Scan for the cell matching the given text and deliver its (x, y) coordinate at center. 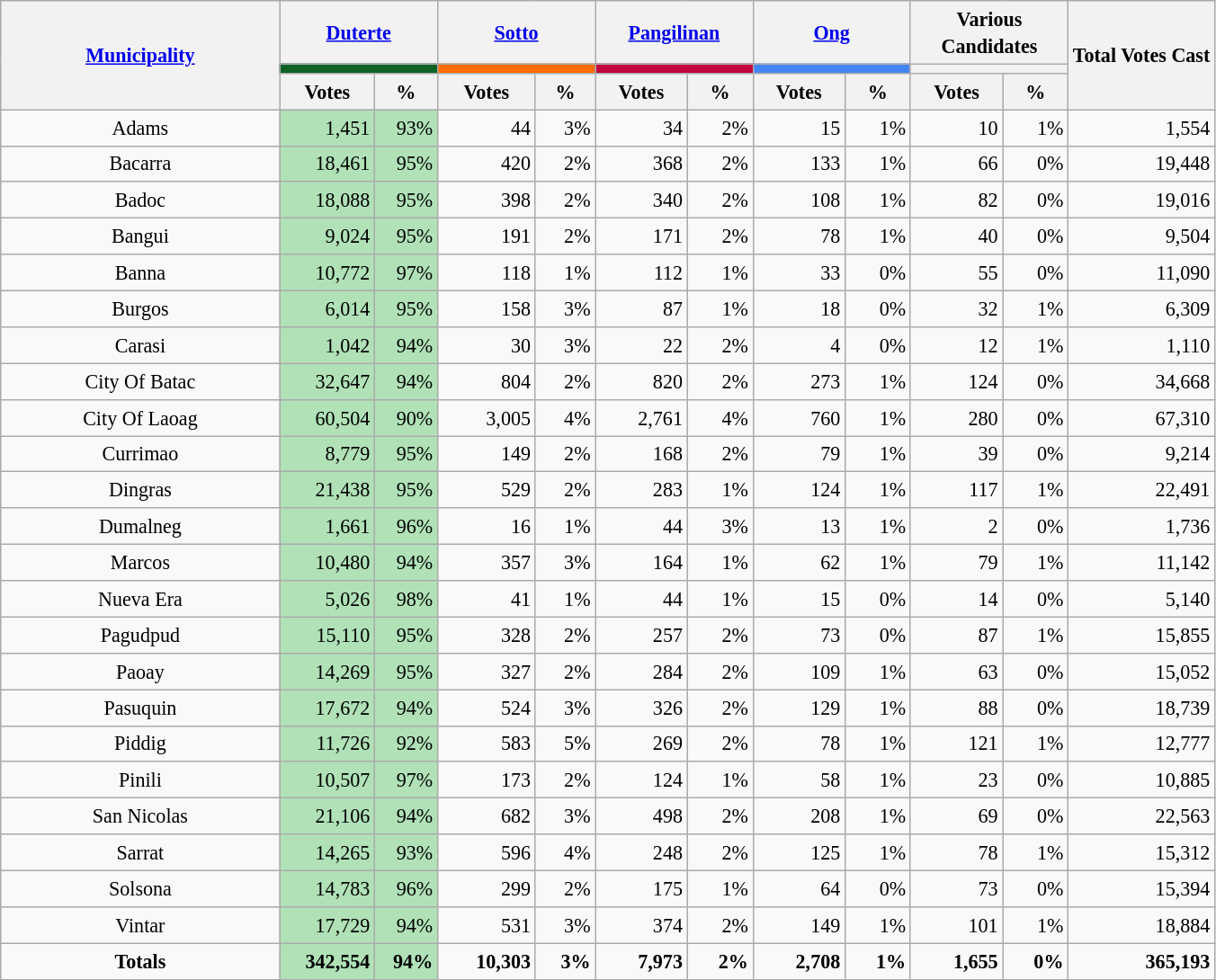
Vintar (140, 924)
18,088 (327, 200)
4 (799, 344)
Dumalneg (140, 526)
1,661 (327, 526)
32,647 (327, 381)
15,855 (1142, 635)
7,973 (641, 961)
1,655 (956, 961)
15,394 (1142, 888)
11,142 (1142, 562)
18,461 (327, 164)
596 (486, 852)
342,554 (327, 961)
12 (956, 344)
1,042 (327, 344)
125 (799, 852)
175 (641, 888)
109 (799, 671)
280 (956, 417)
118 (486, 272)
City Of Laoag (140, 417)
14 (956, 598)
67,310 (1142, 417)
17,729 (327, 924)
21,438 (327, 490)
Bacarra (140, 164)
Duterte (358, 31)
164 (641, 562)
284 (641, 671)
368 (641, 164)
16 (486, 526)
248 (641, 852)
112 (641, 272)
340 (641, 200)
90% (406, 417)
328 (486, 635)
257 (641, 635)
283 (641, 490)
420 (486, 164)
11,726 (327, 744)
30 (486, 344)
374 (641, 924)
98% (406, 598)
14,269 (327, 671)
365,193 (1142, 961)
108 (799, 200)
Dingras (140, 490)
269 (641, 744)
9,214 (1142, 453)
10,772 (327, 272)
39 (956, 453)
88 (956, 707)
158 (486, 308)
11,090 (1142, 272)
32 (956, 308)
327 (486, 671)
Burgos (140, 308)
64 (799, 888)
6,309 (1142, 308)
498 (641, 815)
1,736 (1142, 526)
55 (956, 272)
583 (486, 744)
129 (799, 707)
Pagudpud (140, 635)
34,668 (1142, 381)
398 (486, 200)
5,140 (1142, 598)
2,708 (799, 961)
101 (956, 924)
Pinili (140, 780)
524 (486, 707)
82 (956, 200)
34 (641, 127)
10,480 (327, 562)
760 (799, 417)
1,451 (327, 127)
66 (956, 164)
13 (799, 526)
191 (486, 236)
Currimao (140, 453)
21,106 (327, 815)
15,052 (1142, 671)
133 (799, 164)
10,507 (327, 780)
Piddig (140, 744)
326 (641, 707)
41 (486, 598)
Banna (140, 272)
Municipality (140, 54)
Totals (140, 961)
92% (406, 744)
22,491 (1142, 490)
23 (956, 780)
1,554 (1142, 127)
168 (641, 453)
63 (956, 671)
69 (956, 815)
5% (565, 744)
Badoc (140, 200)
58 (799, 780)
171 (641, 236)
3,005 (486, 417)
12,777 (1142, 744)
Marcos (140, 562)
531 (486, 924)
357 (486, 562)
18,884 (1142, 924)
18,739 (1142, 707)
60,504 (327, 417)
Bangui (140, 236)
14,265 (327, 852)
40 (956, 236)
5,026 (327, 598)
14,783 (327, 888)
529 (486, 490)
15,312 (1142, 852)
62 (799, 562)
682 (486, 815)
Pangilinan (675, 31)
820 (641, 381)
15,110 (327, 635)
Nueva Era (140, 598)
173 (486, 780)
19,016 (1142, 200)
Various Candidates (989, 31)
City Of Batac (140, 381)
2,761 (641, 417)
9,504 (1142, 236)
6,014 (327, 308)
22,563 (1142, 815)
117 (956, 490)
19,448 (1142, 164)
9,024 (327, 236)
Paoay (140, 671)
10 (956, 127)
22 (641, 344)
804 (486, 381)
San Nicolas (140, 815)
Total Votes Cast (1142, 54)
Carasi (140, 344)
18 (799, 308)
17,672 (327, 707)
Pasuquin (140, 707)
33 (799, 272)
121 (956, 744)
2 (956, 526)
Sarrat (140, 852)
8,779 (327, 453)
10,303 (486, 961)
1,110 (1142, 344)
273 (799, 381)
Sotto (516, 31)
Adams (140, 127)
Solsona (140, 888)
10,885 (1142, 780)
Ong (831, 31)
299 (486, 888)
208 (799, 815)
